Scan for the cell matching the given text and deliver its (x, y) coordinate at center. 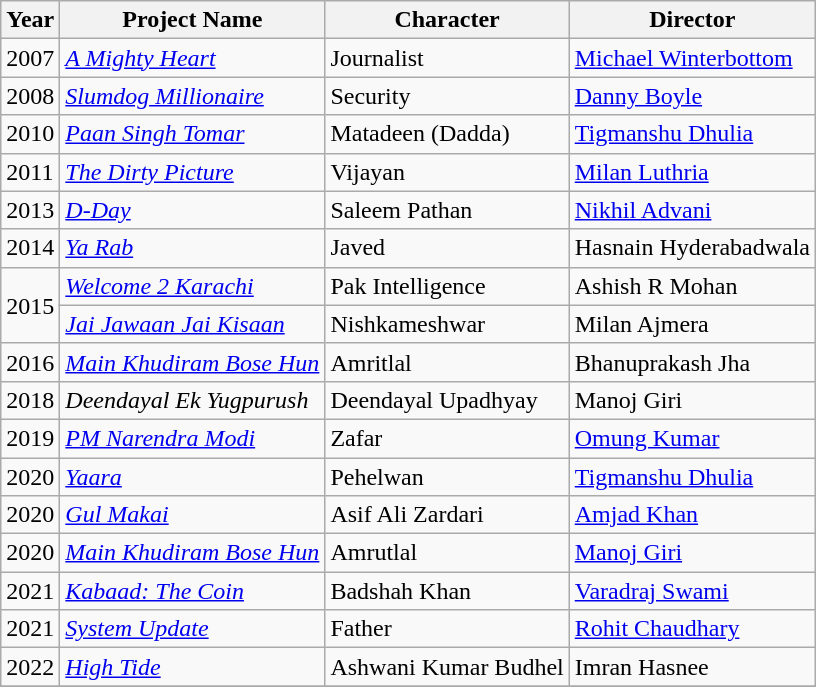
Nishkameshwar (447, 324)
Welcome 2 Karachi (192, 286)
Kabaad: The Coin (192, 591)
Bhanuprakash Jha (692, 362)
Slumdog Millionaire (192, 96)
Security (447, 96)
2007 (30, 58)
Javed (447, 248)
Journalist (447, 58)
Pehelwan (447, 477)
Rohit Chaudhary (692, 629)
Project Name (192, 20)
Paan Singh Tomar (192, 134)
Amjad Khan (692, 515)
The Dirty Picture (192, 172)
Imran Hasnee (692, 667)
Milan Ajmera (692, 324)
D-Day (192, 210)
Ashwani Kumar Budhel (447, 667)
High Tide (192, 667)
Nikhil Advani (692, 210)
Danny Boyle (692, 96)
System Update (192, 629)
Ya Rab (192, 248)
2018 (30, 400)
Vijayan (447, 172)
2019 (30, 438)
2015 (30, 305)
Deendayal Upadhyay (447, 400)
Amrutlal (447, 553)
2013 (30, 210)
Jai Jawaan Jai Kisaan (192, 324)
Father (447, 629)
Year (30, 20)
2016 (30, 362)
Ashish R Mohan (692, 286)
Director (692, 20)
2008 (30, 96)
Gul Makai (192, 515)
2014 (30, 248)
Saleem Pathan (447, 210)
A Mighty Heart (192, 58)
Deendayal Ek Yugpurush (192, 400)
Michael Winterbottom (692, 58)
Omung Kumar (692, 438)
2022 (30, 667)
2011 (30, 172)
Amritlal (447, 362)
Matadeen (Dadda) (447, 134)
Hasnain Hyderabadwala (692, 248)
Pak Intelligence (447, 286)
Milan Luthria (692, 172)
PM Narendra Modi (192, 438)
Character (447, 20)
Zafar (447, 438)
Varadraj Swami (692, 591)
Yaara (192, 477)
Asif Ali Zardari (447, 515)
2010 (30, 134)
Badshah Khan (447, 591)
